Return [x, y] of the center of cell containing provided text 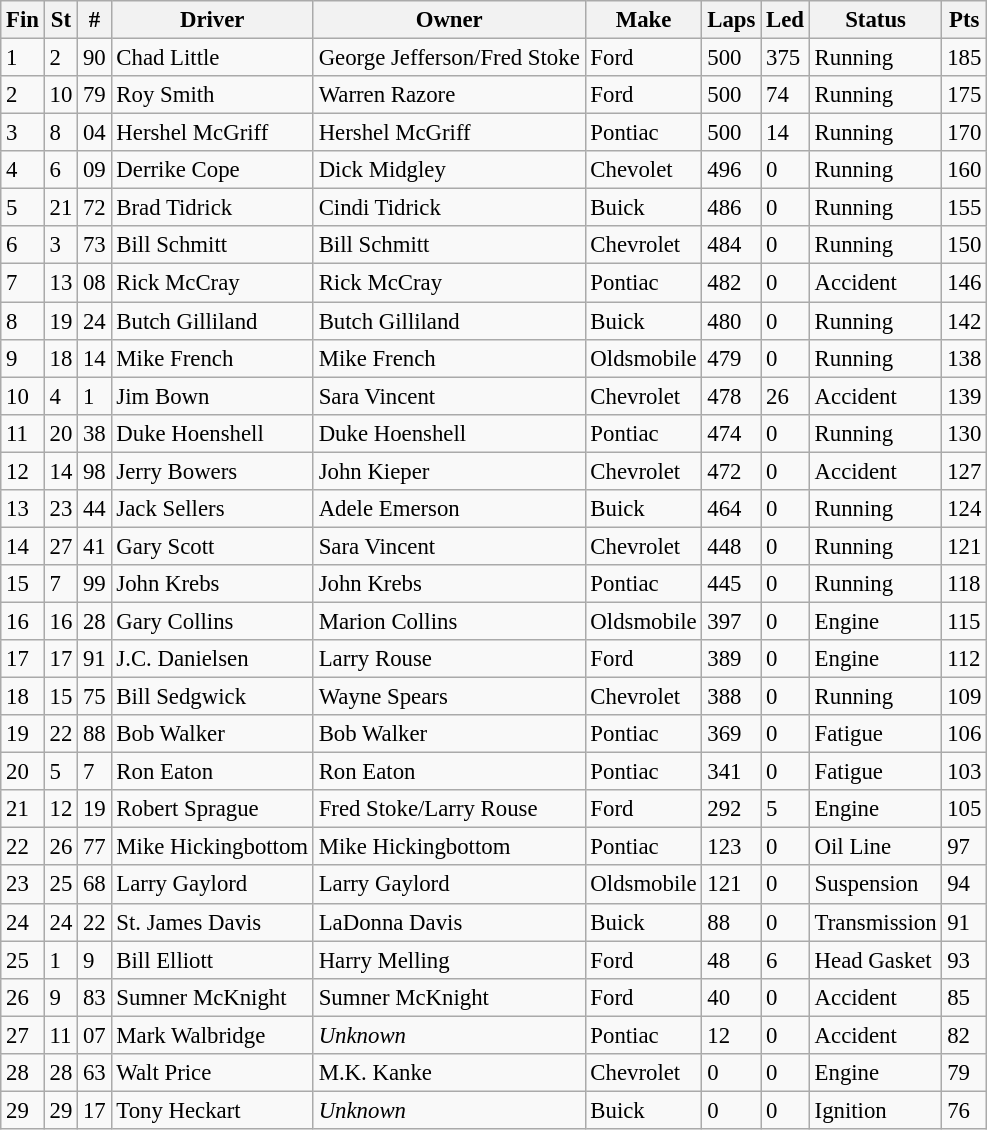
Harry Melling [449, 960]
74 [786, 95]
George Jefferson/Fred Stoke [449, 58]
Brad Tidrick [212, 208]
94 [964, 885]
07 [94, 1035]
04 [94, 133]
Oil Line [876, 847]
82 [964, 1035]
M.K. Kanke [449, 1073]
09 [94, 170]
Bill Elliott [212, 960]
John Kieper [449, 471]
97 [964, 847]
464 [732, 509]
73 [94, 245]
445 [732, 584]
160 [964, 170]
Owner [449, 20]
389 [732, 659]
123 [732, 847]
472 [732, 471]
Ignition [876, 1110]
Chad Little [212, 58]
103 [964, 772]
Make [644, 20]
341 [732, 772]
Warren Razore [449, 95]
175 [964, 95]
369 [732, 734]
292 [732, 809]
Bill Sedgwick [212, 697]
Chevolet [644, 170]
155 [964, 208]
105 [964, 809]
85 [964, 997]
486 [732, 208]
75 [94, 697]
Gary Collins [212, 621]
Marion Collins [449, 621]
388 [732, 697]
# [94, 20]
Dick Midgley [449, 170]
Jack Sellers [212, 509]
72 [94, 208]
St [60, 20]
484 [732, 245]
Jerry Bowers [212, 471]
93 [964, 960]
Roy Smith [212, 95]
44 [94, 509]
115 [964, 621]
Gary Scott [212, 546]
98 [94, 471]
J.C. Danielsen [212, 659]
138 [964, 358]
68 [94, 885]
130 [964, 433]
90 [94, 58]
Fin [23, 20]
Robert Sprague [212, 809]
40 [732, 997]
38 [94, 433]
Status [876, 20]
397 [732, 621]
127 [964, 471]
106 [964, 734]
Driver [212, 20]
480 [732, 321]
146 [964, 283]
142 [964, 321]
Suspension [876, 885]
474 [732, 433]
Tony Heckart [212, 1110]
139 [964, 396]
99 [94, 584]
Mark Walbridge [212, 1035]
375 [786, 58]
Derrike Cope [212, 170]
479 [732, 358]
112 [964, 659]
76 [964, 1110]
St. James Davis [212, 922]
Head Gasket [876, 960]
LaDonna Davis [449, 922]
482 [732, 283]
Pts [964, 20]
496 [732, 170]
118 [964, 584]
08 [94, 283]
Transmission [876, 922]
Laps [732, 20]
48 [732, 960]
150 [964, 245]
109 [964, 697]
41 [94, 546]
63 [94, 1073]
Wayne Spears [449, 697]
77 [94, 847]
478 [732, 396]
Led [786, 20]
Jim Bown [212, 396]
448 [732, 546]
Cindi Tidrick [449, 208]
Walt Price [212, 1073]
Larry Rouse [449, 659]
Fred Stoke/Larry Rouse [449, 809]
Adele Emerson [449, 509]
124 [964, 509]
185 [964, 58]
170 [964, 133]
83 [94, 997]
